Capture the cell that displays the provided text and extract its (x, y) central coordinate. 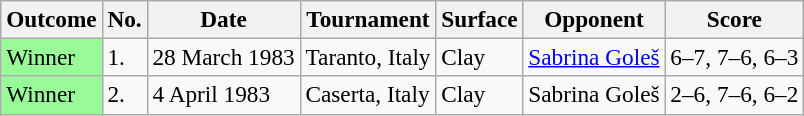
No. (124, 19)
2–6, 7–6, 6–2 (734, 95)
2. (124, 95)
6–7, 7–6, 6–3 (734, 57)
Taranto, Italy (368, 57)
Opponent (594, 19)
Surface (480, 19)
Tournament (368, 19)
4 April 1983 (224, 95)
28 March 1983 (224, 57)
Score (734, 19)
1. (124, 57)
Date (224, 19)
Outcome (52, 19)
Caserta, Italy (368, 95)
